From the cell containing the given text, extract its center point as (x, y) coordinate. 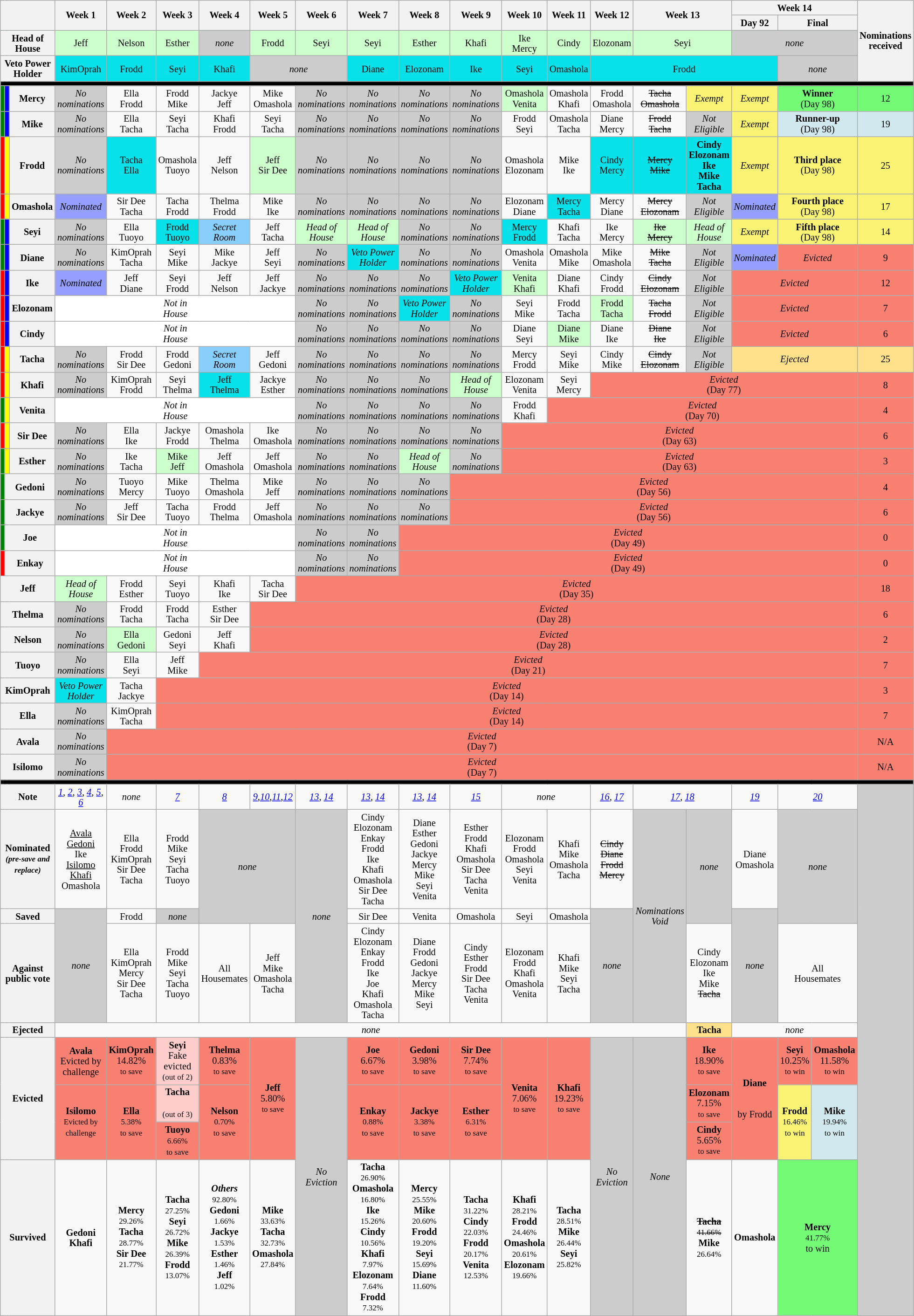
Isilomo (28, 767)
None (660, 1177)
Nominated(pre-save and replace) (28, 859)
EllaFroddKimOprahSir DeeTacha (131, 859)
TuoyoMercy (131, 487)
9,10,11,12 (273, 797)
Runner-up(Day 98) (818, 124)
9 (886, 257)
Diane Mike (569, 334)
EstherFroddKhafiOmasholaSir DeeTachaVenita (476, 859)
Mercy25.55%Mike20.60%Frodd19.20%Seyi15.69%Diane11.60% (424, 1237)
ElozonamFroddOmasholaSeyiVenita (524, 859)
Joe6.67%to save (373, 1061)
KimOprahFrodd (131, 385)
GedoniKhafi (81, 1237)
Mike19.94%to win (834, 1122)
Avala (28, 741)
JeffMike (178, 665)
TachaTuoyo (178, 512)
Joe (30, 538)
CindyMercy (612, 165)
JackyeEsther (273, 385)
Ella5.38%to save (131, 1122)
Thelma (28, 614)
Tacha(out of 3) (178, 1103)
Dianeby Frodd (755, 1098)
Week 4 (225, 15)
Thelma 0.83%to save (225, 1061)
DianeEstherGedoniJackyeMercyMikeSeyiVenita (424, 859)
17 (886, 206)
JeffDiane (131, 282)
Gedoni3.98%to save (424, 1061)
KhafiTacha (569, 232)
KimOprah14.82%to save (131, 1061)
Mike33.63%Tacha32.73%Omashola27.84% (273, 1237)
ElozonamVenita (524, 385)
SeyiTuoyo (178, 588)
SeyiThelma (178, 385)
FroddSir Dee (131, 359)
FroddKhafi (524, 410)
SeyiFrodd (178, 282)
FroddOmashola (612, 99)
EllaIke (131, 435)
ElozonamDiane (524, 206)
Final (818, 22)
JeffSeyi (273, 257)
Jackye 3.38%to save (424, 1122)
JeffGedoni (273, 359)
Evicted(Day 35) (576, 588)
Day 92 (755, 22)
Week 3 (178, 15)
KhafiMikeOmasholaTacha (569, 859)
IkeTacha (131, 462)
EstherSir Dee (225, 614)
Week 1 (81, 15)
FroddGedoni (178, 359)
OmasholaThelma (225, 435)
Others92.80%Gedoni1.66%Jackye1.53%Esther1.46%Jeff1.02% (225, 1237)
Elozonam7.15%to save (709, 1103)
17, 18 (682, 797)
Week 10 (524, 15)
FroddTuoyo (178, 232)
2 (886, 640)
JeffThelma (225, 385)
Tacha31.22%Cindy22.03%Frodd20.17%Venita12.53% (476, 1237)
Winner(Day 98) (818, 99)
Omashola11.58%to win (834, 1061)
TachaOmashola (660, 99)
Frodd16.46%to win (795, 1122)
MercyElozonam (660, 206)
18 (886, 588)
Week 13 (682, 15)
Week 8 (424, 15)
EllaKimOprahMercySir DeeTacha (131, 973)
EllaSeyi (131, 665)
MercyTacha (569, 206)
EllaTacha (131, 124)
MikeJackye (225, 257)
15 (476, 797)
OmasholaKhafi (569, 99)
Week 5 (273, 15)
Tacha28.51%Mike26.44%Seyi25.82% (569, 1237)
GedoniSeyi (178, 640)
KhafiFrodd (225, 124)
JeffJackye (273, 282)
OmasholaElozonam (524, 165)
Fourth place(Day 98) (818, 206)
SeyiMercy (569, 385)
Week 11 (569, 15)
Esther6.31%to save (476, 1122)
Week 14 (795, 7)
JackyeJeff (225, 99)
Seyi10.25%to win (795, 1061)
Fifth place(Day 98) (818, 232)
14 (886, 232)
Mercy41.77%to win (818, 1237)
TachaSir Dee (273, 588)
ThelmaOmashola (225, 487)
Tuoyo6.66%to save (178, 1140)
Evicted(Day 70) (702, 410)
20 (818, 797)
Omashola Mike (569, 257)
Note (28, 797)
Third place(Day 98) (818, 165)
MercyDiane (612, 206)
Venita7.06%to save (524, 1098)
Evicted(Day 77) (724, 385)
Evicted(Day 21) (529, 665)
CindyEstherFroddSir DeeTachaVenita (476, 973)
EllaGedoni (131, 640)
1, 2, 3, 4, 5, 6 (81, 797)
16, 17 (612, 797)
Sir DeeTacha (131, 206)
Saved (28, 916)
Ella (28, 716)
Gedoni (30, 487)
AvalaGedoniIkeIsilomoKhafiOmashola (81, 859)
Mercy29.26%Tacha28.77%Sir Dee21.77% (131, 1237)
DianeOmashola (755, 859)
Ike18.90%to save (709, 1061)
EllaFrodd (131, 99)
Khafi28.21%Frodd24.46%Omashola20.61%Elozonam19.66% (524, 1237)
Enkay 0.88%to save (373, 1122)
Sir Dee7.74%to save (476, 1061)
Mike (32, 124)
CindyElozonamEnkayFroddIkeJoeKhafiOmasholaTacha (373, 973)
DianeSeyi (524, 334)
ThelmaFrodd (225, 206)
JeffTacha (273, 232)
CindyFrodd (612, 282)
VenitaKhafi (524, 282)
Week 6 (321, 15)
Head of House (476, 385)
Week 12 (612, 15)
FroddMike (178, 99)
ElozonamFroddKhafiOmasholaVenita (524, 973)
AvalaEvicted by challenge (81, 1061)
FroddThelma (225, 512)
Khafi19.23%to save (569, 1098)
FroddSeyi (524, 124)
OmasholaTuoyo (178, 165)
JackyeFrodd (178, 435)
Tacha41.66%Mike26.64% (709, 1237)
OmasholaTacha (569, 124)
Jeff5.80%to save (273, 1098)
Nominationsreceived (886, 41)
Week 7 (373, 15)
DianeFroddGedoniJackyeMercyMikeSeyi (424, 973)
Week 2 (131, 15)
Tacha27.25%Seyi26.72%Mike26.39%Frodd13.07% (178, 1237)
Tacha26.90%Omashola16.80%Ike15.26%Cindy10.56%Khafi7.97%Elozonam7.64%Frodd7.32% (373, 1237)
MercyMike (660, 165)
Survived (28, 1237)
JeffKhafi (225, 640)
TachaElla (131, 165)
Nelson 0.70%to save (225, 1122)
KhafiMikeSeyiTacha (569, 973)
Week 9 (476, 15)
TachaJackye (131, 691)
FroddEsther (131, 588)
MikeTuoyo (178, 487)
EllaTuoyo (131, 232)
NominationsVoid (660, 916)
JeffMikeOmasholaTacha (273, 973)
Againstpublic vote (28, 973)
Jackye (30, 512)
CindyMike (612, 359)
CindyElozonamEnkayFroddIkeKhafiOmasholaSir DeeTacha (373, 859)
Mercy (32, 99)
DianeKhafi (569, 282)
IsilomoEvicted by challenge (81, 1122)
Enkay (30, 563)
MikeTacha (660, 257)
Tuoyo (28, 665)
SeyiFake evicted(out of 2) (178, 1061)
CindyDianeFroddMercy (612, 859)
IkeOmashola (273, 435)
DianeMercy (612, 124)
KhafiIke (225, 588)
Cindy5.65%to save (709, 1140)
